Identify which cell holds the provided text, then report its (x, y) central coordinate. 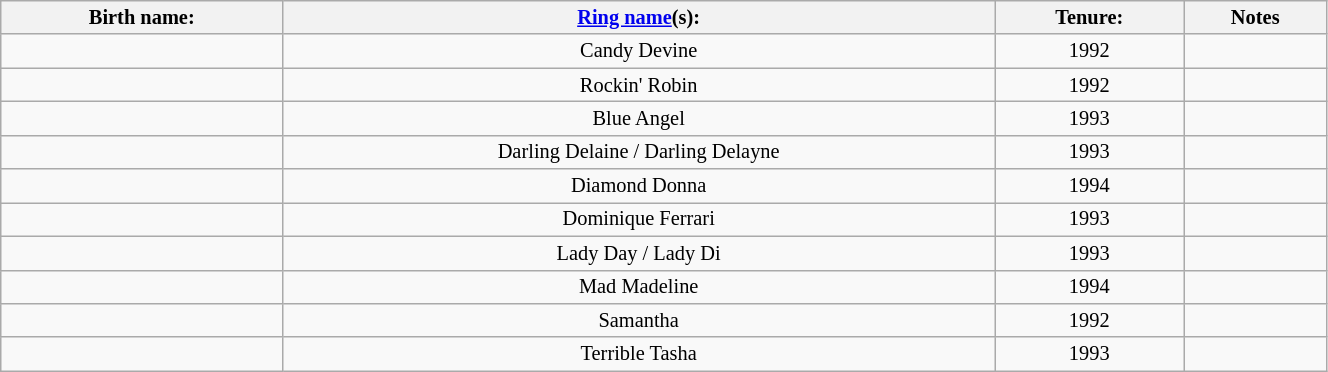
Notes (1255, 17)
Rockin' Robin (639, 85)
Candy Devine (639, 51)
Birth name: (142, 17)
Lady Day / Lady Di (639, 253)
Blue Angel (639, 118)
Samantha (639, 320)
Mad Madeline (639, 287)
Ring name(s): (639, 17)
Diamond Donna (639, 186)
Terrible Tasha (639, 354)
Darling Delaine / Darling Delayne (639, 152)
Dominique Ferrari (639, 219)
Tenure: (1088, 17)
